Pinpoint the cell where the given text exists, returning its [x, y] midpoint coordinate. 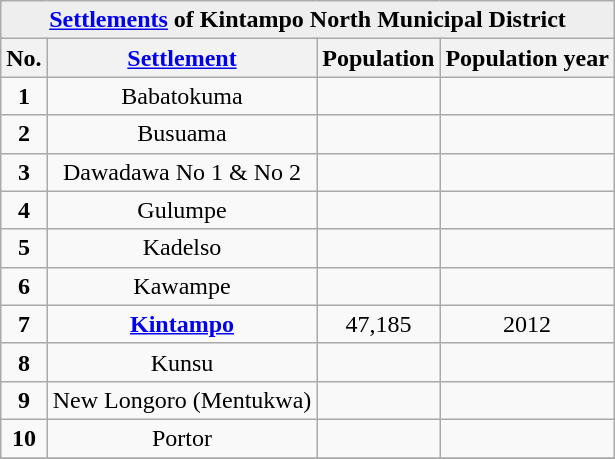
Settlements of Kintampo North Municipal District [308, 20]
Busuama [182, 134]
Dawadawa No 1 & No 2 [182, 172]
2012 [527, 324]
Babatokuma [182, 96]
3 [24, 172]
Population year [527, 58]
Kadelso [182, 248]
8 [24, 362]
Kintampo [182, 324]
Gulumpe [182, 210]
4 [24, 210]
6 [24, 286]
2 [24, 134]
5 [24, 248]
1 [24, 96]
Kunsu [182, 362]
9 [24, 400]
New Longoro (Mentukwa) [182, 400]
10 [24, 438]
Kawampe [182, 286]
Population [378, 58]
Settlement [182, 58]
47,185 [378, 324]
No. [24, 58]
7 [24, 324]
Portor [182, 438]
